Identify which cell holds the provided text, then report its (X, Y) central coordinate. 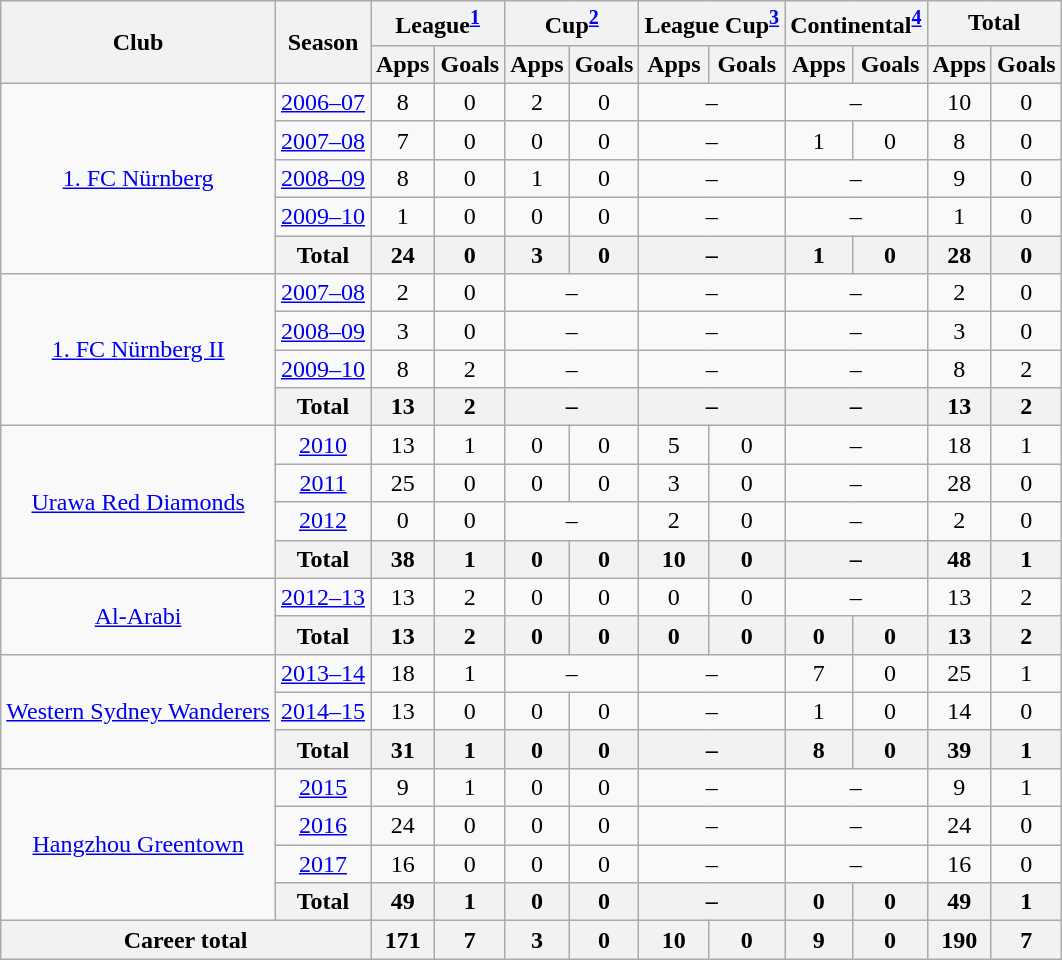
Urawa Red Diamonds (138, 502)
League Cup3 (712, 24)
2017 (322, 864)
2012–13 (322, 597)
48 (959, 559)
2006–07 (322, 102)
2010 (322, 445)
190 (959, 940)
1. FC Nürnberg (138, 178)
Career total (186, 940)
Al-Arabi (138, 616)
Continental4 (856, 24)
38 (402, 559)
Season (322, 42)
14 (959, 711)
Hangzhou Greentown (138, 844)
171 (402, 940)
Club (138, 42)
1. FC Nürnberg II (138, 350)
2016 (322, 826)
5 (674, 445)
Western Sydney Wanderers (138, 711)
2014–15 (322, 711)
League1 (437, 24)
Cup2 (572, 24)
31 (402, 749)
39 (959, 749)
2011 (322, 483)
2015 (322, 787)
2012 (322, 521)
2013–14 (322, 673)
